Return [x, y] of the center of cell containing provided text 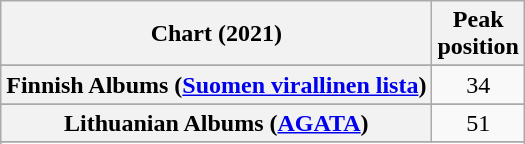
51 [478, 123]
Chart (2021) [216, 34]
Peakposition [478, 34]
Finnish Albums (Suomen virallinen lista) [216, 85]
Lithuanian Albums (AGATA) [216, 123]
34 [478, 85]
